Extract the (x, y) coordinate from the center of the cell holding the provided text.  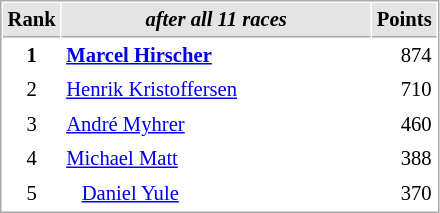
710 (404, 90)
Points (404, 20)
Michael Matt (216, 158)
Henrik Kristoffersen (216, 90)
Daniel Yule (216, 194)
Marcel Hirscher (216, 56)
4 (32, 158)
1 (32, 56)
5 (32, 194)
388 (404, 158)
after all 11 races (216, 20)
874 (404, 56)
460 (404, 124)
2 (32, 90)
André Myhrer (216, 124)
3 (32, 124)
Rank (32, 20)
370 (404, 194)
